Determine the (x, y) coordinate at the center of the cell enclosing the given text.  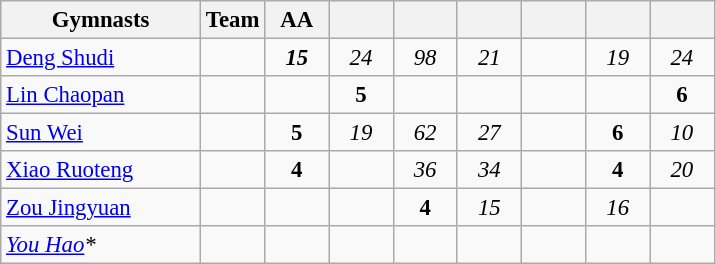
21 (489, 58)
16 (618, 208)
98 (425, 58)
27 (489, 133)
10 (682, 133)
Zou Jingyuan (101, 208)
Deng Shudi (101, 58)
You Hao* (101, 245)
Xiao Ruoteng (101, 170)
Lin Chaopan (101, 95)
62 (425, 133)
Sun Wei (101, 133)
Gymnasts (101, 20)
AA (297, 20)
Team (232, 20)
20 (682, 170)
36 (425, 170)
34 (489, 170)
